Determine the [x, y] coordinate at the center of the cell enclosing the given text.  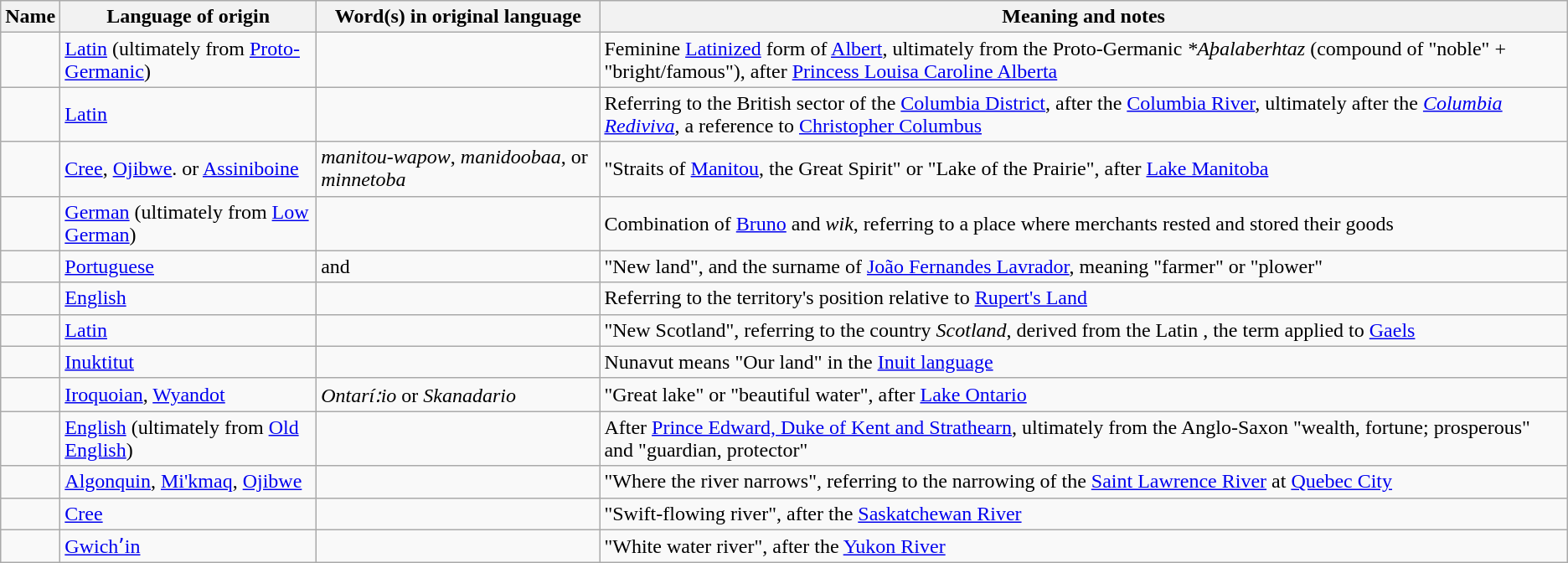
"Swift-flowing river", after the Saskatchewan River [1084, 514]
Name [30, 17]
"New Scotland", referring to the country Scotland, derived from the Latin , the term applied to Gaels [1084, 330]
Iroquoian, Wyandot [188, 395]
Combination of Bruno and wik, referring to a place where merchants rested and stored their goods [1084, 223]
manitou-wapow, manidoobaa, or minnetoba [458, 169]
"New land", and the surname of João Fernandes Lavrador, meaning "farmer" or "plower" [1084, 266]
English [188, 298]
Nunavut means "Our land" in the Inuit language [1084, 362]
"Where the river narrows", referring to the narrowing of the Saint Lawrence River at Quebec City [1084, 482]
"Straits of Manitou, the Great Spirit" or "Lake of the Prairie", after Lake Manitoba [1084, 169]
"White water river", after the Yukon River [1084, 546]
Meaning and notes [1084, 17]
Latin (ultimately from Proto-Germanic) [188, 60]
and [458, 266]
Algonquin, Mi'kmaq, Ojibwe [188, 482]
German (ultimately from Low German) [188, 223]
Word(s) in original language [458, 17]
"Great lake" or "beautiful water", after Lake Ontario [1084, 395]
Cree, Ojibwe. or Assiniboine [188, 169]
After Prince Edward, Duke of Kent and Strathearn, ultimately from the Anglo-Saxon "wealth, fortune; prosperous" and "guardian, protector" [1084, 439]
Ontarí꞉io or Skanadario [458, 395]
Cree [188, 514]
English (ultimately from Old English) [188, 439]
Language of origin [188, 17]
Gwichʼin [188, 546]
Portuguese [188, 266]
Referring to the territory's position relative to Rupert's Land [1084, 298]
Inuktitut [188, 362]
